Return the [x, y] coordinate for the center point of the cell that contains the specified text.  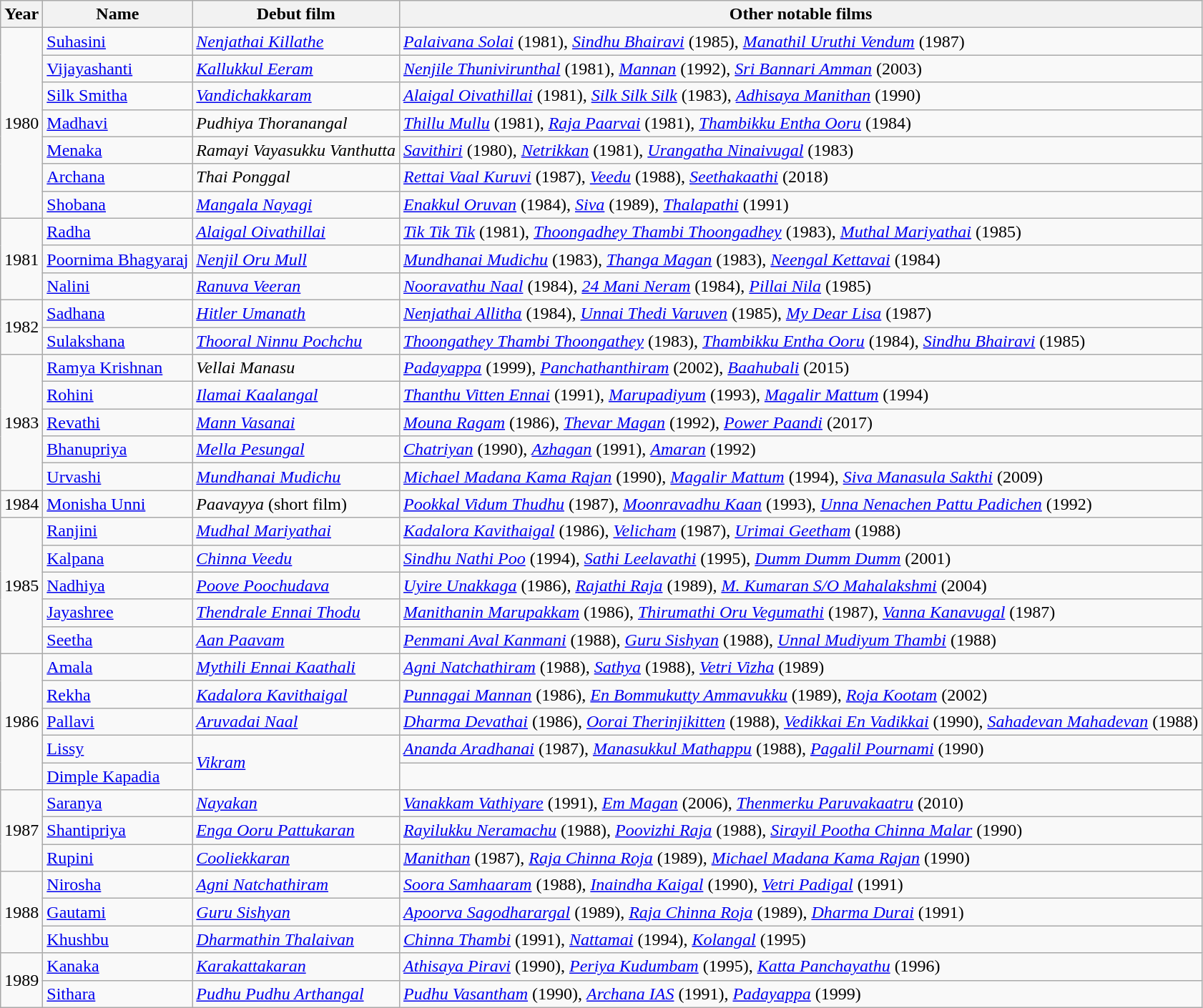
Nenjil Oru Mull [296, 259]
Cooliekkaran [296, 858]
Pudhu Pudhu Arthangal [296, 994]
Mythili Ennai Kaathali [296, 667]
Ananda Aradhanai (1987), Manasukkul Mathappu (1988), Pagalil Pournami (1990) [801, 748]
1984 [21, 504]
Alaigal Oivathillai (1981), Silk Silk Silk (1983), Adhisaya Manithan (1990) [801, 96]
Vellai Manasu [296, 368]
Jayashree [117, 613]
Uyire Unakkaga (1986), Rajathi Raja (1989), M. Kumaran S/O Mahalakshmi (2004) [801, 585]
Aan Paavam [296, 640]
Ramya Krishnan [117, 368]
Karakattakaran [296, 967]
Dimple Kapadia [117, 776]
Pudhiya Thoranangal [296, 123]
Pallavi [117, 721]
Vikram [296, 762]
Poove Poochudava [296, 585]
Tik Tik Tik (1981), Thoongadhey Thambi Thoongadhey (1983), Muthal Mariyathai (1985) [801, 232]
Kadalora Kavithaigal [296, 694]
Hitler Umanath [296, 313]
Michael Madana Kama Rajan (1990), Magalir Mattum (1994), Siva Manasula Sakthi (2009) [801, 477]
Padayappa (1999), Panchathanthiram (2002), Baahubali (2015) [801, 368]
Silk Smitha [117, 96]
Thooral Ninnu Pochchu [296, 341]
Chinna Thambi (1991), Nattamai (1994), Kolangal (1995) [801, 939]
Thillu Mullu (1981), Raja Paarvai (1981), Thambikku Entha Ooru (1984) [801, 123]
Mangala Nayagi [296, 204]
Ranuva Veeran [296, 286]
Mundhanai Mudichu [296, 477]
Chinna Veedu [296, 558]
1988 [21, 912]
1982 [21, 327]
Ranjini [117, 531]
Pudhu Vasantham (1990), Archana IAS (1991), Padayappa (1999) [801, 994]
Vanakkam Vathiyare (1991), Em Magan (2006), Thenmerku Paruvakaatru (2010) [801, 804]
Madhavi [117, 123]
Savithiri (1980), Netrikkan (1981), Urangatha Ninaivugal (1983) [801, 150]
Vandichakkaram [296, 96]
1986 [21, 721]
Thai Ponggal [296, 177]
Vijayashanti [117, 69]
Manithan (1987), Raja Chinna Roja (1989), Michael Madana Kama Rajan (1990) [801, 858]
1981 [21, 259]
Sulakshana [117, 341]
Ramayi Vayasukku Vanthutta [296, 150]
Nenjile Thunivirunthal (1981), Mannan (1992), Sri Bannari Amman (2003) [801, 69]
Chatriyan (1990), Azhagan (1991), Amaran (1992) [801, 450]
Mann Vasanai [296, 423]
Nirosha [117, 885]
Shantipriya [117, 831]
Kadalora Kavithaigal (1986), Velicham (1987), Urimai Geetham (1988) [801, 531]
1983 [21, 423]
Sithara [117, 994]
Dharmathin Thalaivan [296, 939]
Enga Ooru Pattukaran [296, 831]
Sadhana [117, 313]
Rekha [117, 694]
Thanthu Vitten Ennai (1991), Marupadiyum (1993), Magalir Mattum (1994) [801, 395]
Gautami [117, 912]
1987 [21, 831]
1985 [21, 585]
Guru Sishyan [296, 912]
Nenjathai Killathe [296, 41]
Saranya [117, 804]
Debut film [296, 14]
Revathi [117, 423]
Monisha Unni [117, 504]
Year [21, 14]
Enakkul Oruvan (1984), Siva (1989), Thalapathi (1991) [801, 204]
Mudhal Mariyathai [296, 531]
Mouna Ragam (1986), Thevar Magan (1992), Power Paandi (2017) [801, 423]
Nalini [117, 286]
Kalpana [117, 558]
Nadhiya [117, 585]
Other notable films [801, 14]
Radha [117, 232]
Paavayya (short film) [296, 504]
Soora Samhaaram (1988), Inaindha Kaigal (1990), Vetri Padigal (1991) [801, 885]
Kallukkul Eeram [296, 69]
Mella Pesungal [296, 450]
1989 [21, 980]
1980 [21, 123]
Seetha [117, 640]
Rohini [117, 395]
Agni Natchathiram (1988), Sathya (1988), Vetri Vizha (1989) [801, 667]
Amala [117, 667]
Rayilukku Neramachu (1988), Poovizhi Raja (1988), Sirayil Pootha Chinna Malar (1990) [801, 831]
Urvashi [117, 477]
Palaivana Solai (1981), Sindhu Bhairavi (1985), Manathil Uruthi Vendum (1987) [801, 41]
Name [117, 14]
Apoorva Sagodharargal (1989), Raja Chinna Roja (1989), Dharma Durai (1991) [801, 912]
Rupini [117, 858]
Penmani Aval Kanmani (1988), Guru Sishyan (1988), Unnal Mudiyum Thambi (1988) [801, 640]
Alaigal Oivathillai [296, 232]
Archana [117, 177]
Ilamai Kaalangal [296, 395]
Punnagai Mannan (1986), En Bommukutty Ammavukku (1989), Roja Kootam (2002) [801, 694]
Pookkal Vidum Thudhu (1987), Moonravadhu Kaan (1993), Unna Nenachen Pattu Padichen (1992) [801, 504]
Thoongathey Thambi Thoongathey (1983), Thambikku Entha Ooru (1984), Sindhu Bhairavi (1985) [801, 341]
Rettai Vaal Kuruvi (1987), Veedu (1988), Seethakaathi (2018) [801, 177]
Aruvadai Naal [296, 721]
Athisaya Piravi (1990), Periya Kudumbam (1995), Katta Panchayathu (1996) [801, 967]
Lissy [117, 748]
Suhasini [117, 41]
Nooravathu Naal (1984), 24 Mani Neram (1984), Pillai Nila (1985) [801, 286]
Thendrale Ennai Thodu [296, 613]
Khushbu [117, 939]
Nenjathai Allitha (1984), Unnai Thedi Varuven (1985), My Dear Lisa (1987) [801, 313]
Kanaka [117, 967]
Manithanin Marupakkam (1986), Thirumathi Oru Vegumathi (1987), Vanna Kanavugal (1987) [801, 613]
Mundhanai Mudichu (1983), Thanga Magan (1983), Neengal Kettavai (1984) [801, 259]
Shobana [117, 204]
Agni Natchathiram [296, 885]
Sindhu Nathi Poo (1994), Sathi Leelavathi (1995), Dumm Dumm Dumm (2001) [801, 558]
Nayakan [296, 804]
Menaka [117, 150]
Dharma Devathai (1986), Oorai Therinjikitten (1988), Vedikkai En Vadikkai (1990), Sahadevan Mahadevan (1988) [801, 721]
Poornima Bhagyaraj [117, 259]
Bhanupriya [117, 450]
